Pinpoint the cell where the given text exists, returning its (x, y) midpoint coordinate. 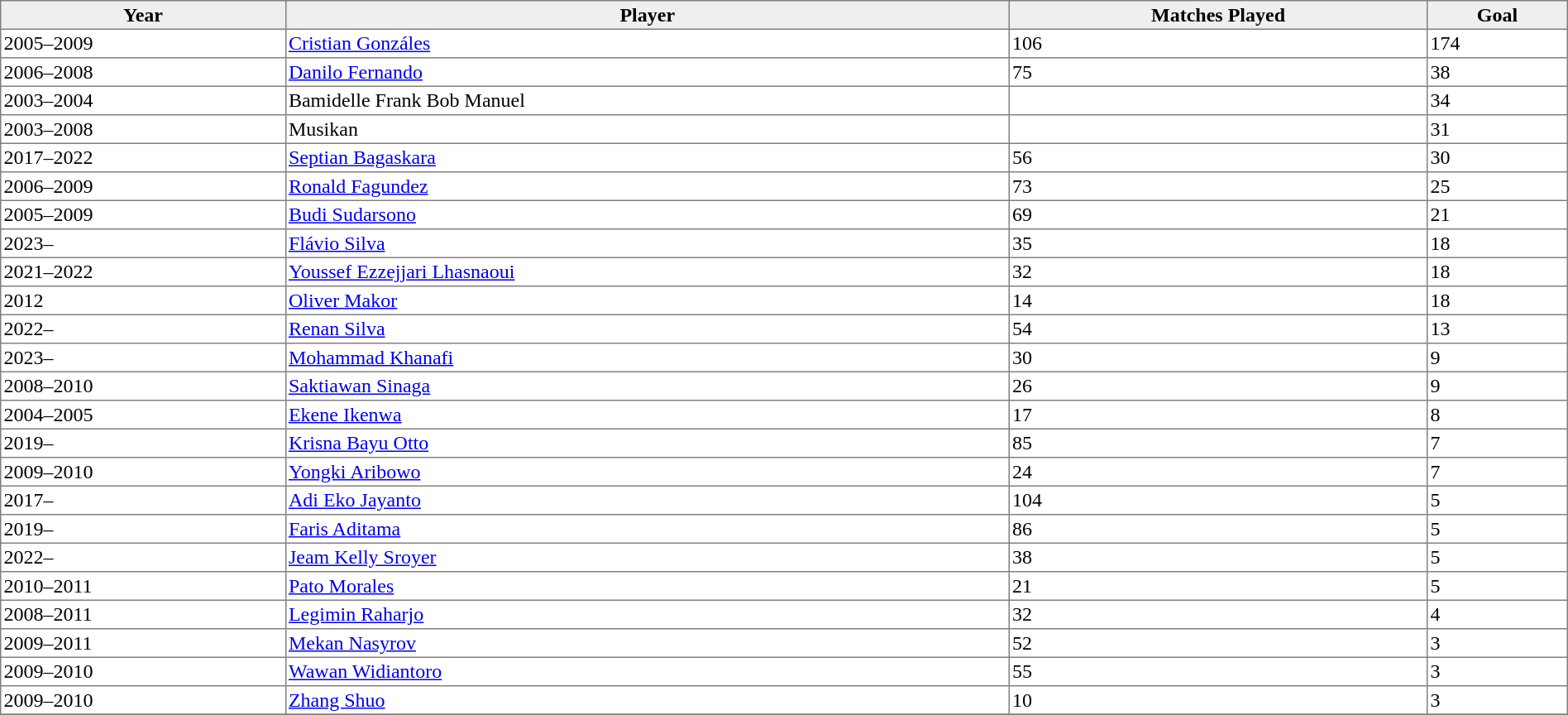
55 (1217, 671)
13 (1498, 329)
73 (1217, 186)
Danilo Fernando (647, 72)
2006–2008 (143, 72)
Yongki Aribowo (647, 472)
Player (647, 15)
Saktiawan Sinaga (647, 386)
2012 (143, 300)
4 (1498, 614)
34 (1498, 100)
104 (1217, 500)
86 (1217, 529)
2008–2011 (143, 614)
Bamidelle Frank Bob Manuel (647, 100)
69 (1217, 214)
31 (1498, 129)
26 (1217, 386)
Faris Aditama (647, 529)
Mekan Nasyrov (647, 643)
56 (1217, 157)
2021–2022 (143, 271)
75 (1217, 72)
35 (1217, 243)
Goal (1498, 15)
Flávio Silva (647, 243)
10 (1217, 700)
Krisna Bayu Otto (647, 443)
Matches Played (1217, 15)
14 (1217, 300)
Zhang Shuo (647, 700)
Wawan Widiantoro (647, 671)
17 (1217, 415)
8 (1498, 415)
24 (1217, 472)
Cristian Gonzáles (647, 43)
2017–2022 (143, 157)
54 (1217, 329)
2006–2009 (143, 186)
Mohammad Khanafi (647, 357)
174 (1498, 43)
2010–2011 (143, 586)
Septian Bagaskara (647, 157)
Youssef Ezzejjari Lhasnaoui (647, 271)
2003–2004 (143, 100)
85 (1217, 443)
2008–2010 (143, 386)
Renan Silva (647, 329)
25 (1498, 186)
2017– (143, 500)
Year (143, 15)
Ronald Fagundez (647, 186)
Ekene Ikenwa (647, 415)
2009–2011 (143, 643)
2003–2008 (143, 129)
Musikan (647, 129)
Legimin Raharjo (647, 614)
Oliver Makor (647, 300)
Adi Eko Jayanto (647, 500)
Jeam Kelly Sroyer (647, 557)
52 (1217, 643)
Budi Sudarsono (647, 214)
106 (1217, 43)
Pato Morales (647, 586)
2004–2005 (143, 415)
